Capture the cell that displays the provided text and extract its [X, Y] central coordinate. 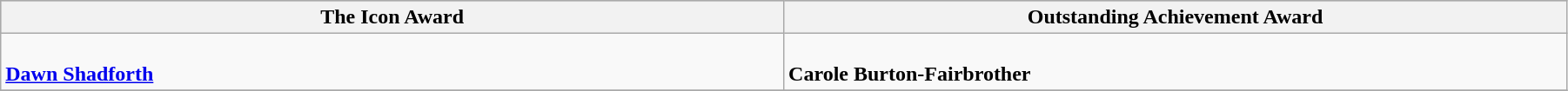
Dawn Shadforth [392, 62]
Carole Burton-Fairbrother [1176, 62]
The Icon Award [392, 17]
Outstanding Achievement Award [1176, 17]
